Identify which cell holds the provided text, then report its (x, y) central coordinate. 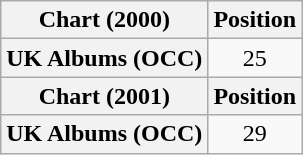
25 (255, 58)
Chart (2001) (104, 96)
Chart (2000) (104, 20)
29 (255, 134)
